Find where the given text appears and provide that cell's center as [x, y] coordinate. 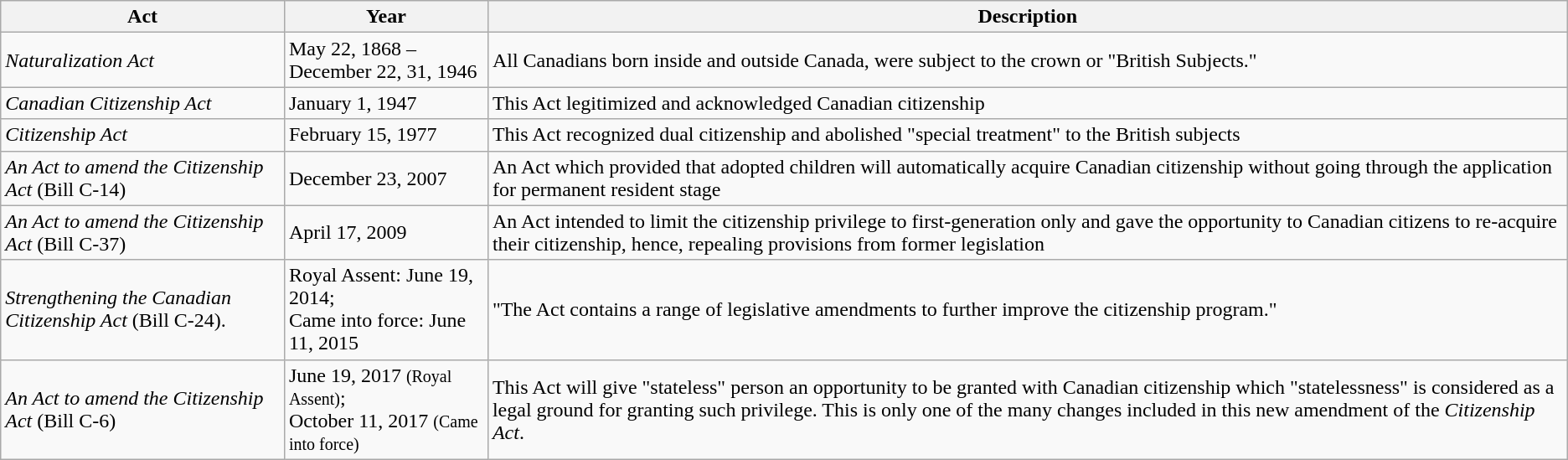
May 22, 1868 – December 22, 31, 1946 [385, 60]
An Act to amend the Citizenship Act (Bill C-6) [142, 409]
An Act to amend the Citizenship Act (Bill C-14) [142, 178]
Year [385, 17]
Description [1027, 17]
An Act to amend the Citizenship Act (Bill C-37) [142, 233]
Naturalization Act [142, 60]
June 19, 2017 (Royal Assent);October 11, 2017 (Came into force) [385, 409]
Strengthening the Canadian Citizenship Act (Bill C-24). [142, 310]
Royal Assent: June 19, 2014;Came into force: June 11, 2015 [385, 310]
December 23, 2007 [385, 178]
Citizenship Act [142, 135]
Canadian Citizenship Act [142, 103]
All Canadians born inside and outside Canada, were subject to the crown or "British Subjects." [1027, 60]
February 15, 1977 [385, 135]
April 17, 2009 [385, 233]
Act [142, 17]
"The Act contains a range of legislative amendments to further improve the citizenship program." [1027, 310]
This Act recognized dual citizenship and abolished "special treatment" to the British subjects [1027, 135]
This Act legitimized and acknowledged Canadian citizenship [1027, 103]
January 1, 1947 [385, 103]
